Extract the [x, y] coordinate from the center of the cell holding the provided text.  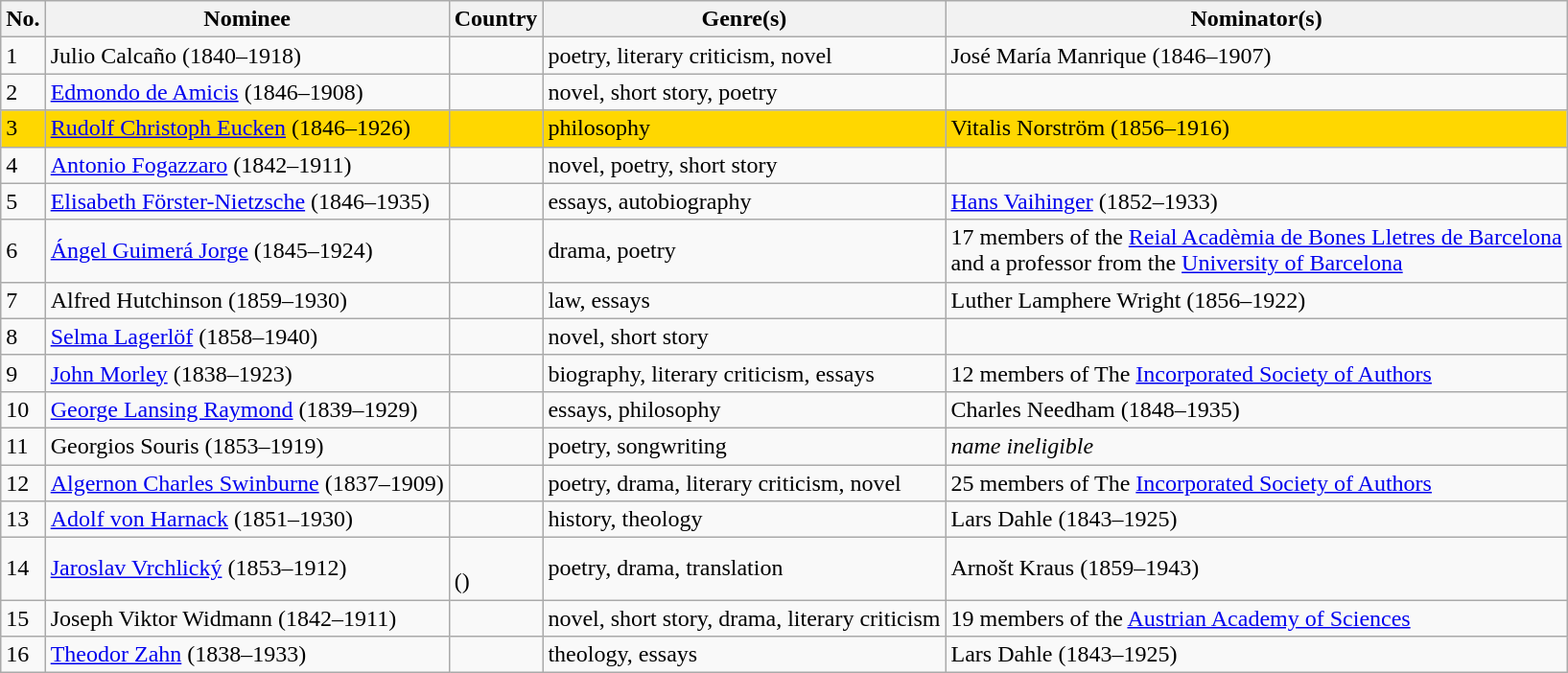
16 [23, 655]
Theodor Zahn (1838–1933) [247, 655]
novel, poetry, short story [744, 165]
theology, essays [744, 655]
Georgios Souris (1853–1919) [247, 446]
Luther Lamphere Wright (1856–1922) [1256, 300]
Algernon Charles Swinburne (1837–1909) [247, 482]
essays, autobiography [744, 201]
drama, poetry [744, 251]
essays, philosophy [744, 409]
Vitalis Norström (1856–1916) [1256, 128]
George Lansing Raymond (1839–1929) [247, 409]
poetry, drama, translation [744, 569]
1 [23, 56]
11 [23, 446]
Adolf von Harnack (1851–1930) [247, 520]
Jaroslav Vrchlický (1853–1912) [247, 569]
name ineligible [1256, 446]
Edmondo de Amicis (1846–1908) [247, 92]
novel, short story, poetry [744, 92]
Nominee [247, 19]
8 [23, 336]
17 members of the Reial Acadèmia de Bones Lletres de Barcelona and a professor from the University of Barcelona [1256, 251]
No. [23, 19]
12 members of The Incorporated Society of Authors [1256, 373]
3 [23, 128]
poetry, songwriting [744, 446]
Julio Calcaño (1840–1918) [247, 56]
John Morley (1838–1923) [247, 373]
25 members of The Incorporated Society of Authors [1256, 482]
José María Manrique (1846–1907) [1256, 56]
7 [23, 300]
4 [23, 165]
poetry, literary criticism, novel [744, 56]
5 [23, 201]
philosophy [744, 128]
19 members of the Austrian Academy of Sciences [1256, 618]
Elisabeth Förster-Nietzsche (1846–1935) [247, 201]
Selma Lagerlöf (1858–1940) [247, 336]
14 [23, 569]
poetry, drama, literary criticism, novel [744, 482]
Genre(s) [744, 19]
13 [23, 520]
10 [23, 409]
2 [23, 92]
15 [23, 618]
Hans Vaihinger (1852–1933) [1256, 201]
history, theology [744, 520]
Arnošt Kraus (1859–1943) [1256, 569]
biography, literary criticism, essays [744, 373]
Nominator(s) [1256, 19]
12 [23, 482]
6 [23, 251]
law, essays [744, 300]
Antonio Fogazzaro (1842–1911) [247, 165]
Charles Needham (1848–1935) [1256, 409]
Ángel Guimerá Jorge (1845–1924) [247, 251]
Joseph Viktor Widmann (1842–1911) [247, 618]
9 [23, 373]
Alfred Hutchinson (1859–1930) [247, 300]
novel, short story [744, 336]
() [496, 569]
Rudolf Christoph Eucken (1846–1926) [247, 128]
novel, short story, drama, literary criticism [744, 618]
Country [496, 19]
